Return the (x, y) coordinate for the center point of the cell that contains the specified text.  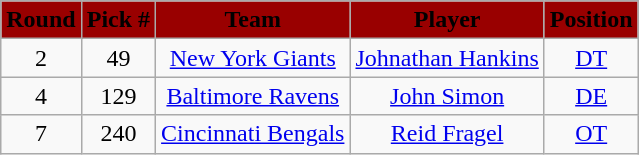
Player (447, 20)
Team (253, 20)
Pick # (118, 20)
Reid Fragel (447, 134)
Position (591, 20)
Cincinnati Bengals (253, 134)
129 (118, 96)
2 (41, 58)
7 (41, 134)
New York Giants (253, 58)
John Simon (447, 96)
Johnathan Hankins (447, 58)
4 (41, 96)
DE (591, 96)
OT (591, 134)
49 (118, 58)
DT (591, 58)
Round (41, 20)
240 (118, 134)
Baltimore Ravens (253, 96)
